Scan for the cell matching the given text and deliver its (x, y) coordinate at center. 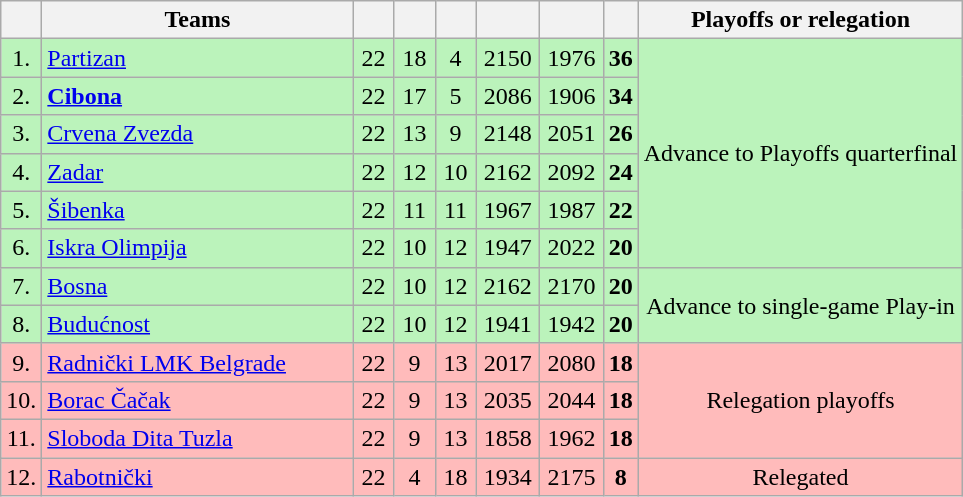
2086 (508, 96)
11. (22, 438)
2092 (572, 172)
Radnički LMK Belgrade (198, 362)
Iskra Olimpija (198, 248)
Advance to single-game Play-in (800, 305)
26 (620, 134)
Teams (198, 20)
36 (620, 58)
4. (22, 172)
1942 (572, 324)
Crvena Zvezda (198, 134)
5 (456, 96)
24 (620, 172)
1858 (508, 438)
Playoffs or relegation (800, 20)
2051 (572, 134)
1947 (508, 248)
Advance to Playoffs quarterfinal (800, 153)
Rabotnički (198, 477)
1906 (572, 96)
2044 (572, 400)
6. (22, 248)
1967 (508, 210)
2017 (508, 362)
Cibona (198, 96)
10. (22, 400)
3. (22, 134)
Bosna (198, 286)
8. (22, 324)
Budućnost (198, 324)
2175 (572, 477)
5. (22, 210)
Borac Čačak (198, 400)
17 (414, 96)
2170 (572, 286)
34 (620, 96)
Partizan (198, 58)
8 (620, 477)
1987 (572, 210)
2035 (508, 400)
2148 (508, 134)
2150 (508, 58)
Relegation playoffs (800, 400)
Šibenka (198, 210)
1962 (572, 438)
9. (22, 362)
1. (22, 58)
1976 (572, 58)
1934 (508, 477)
2022 (572, 248)
Relegated (800, 477)
Sloboda Dita Tuzla (198, 438)
7. (22, 286)
2080 (572, 362)
Zadar (198, 172)
2. (22, 96)
1941 (508, 324)
12. (22, 477)
